Detect which cell encompasses the target text, then output its [x, y] center coordinate. 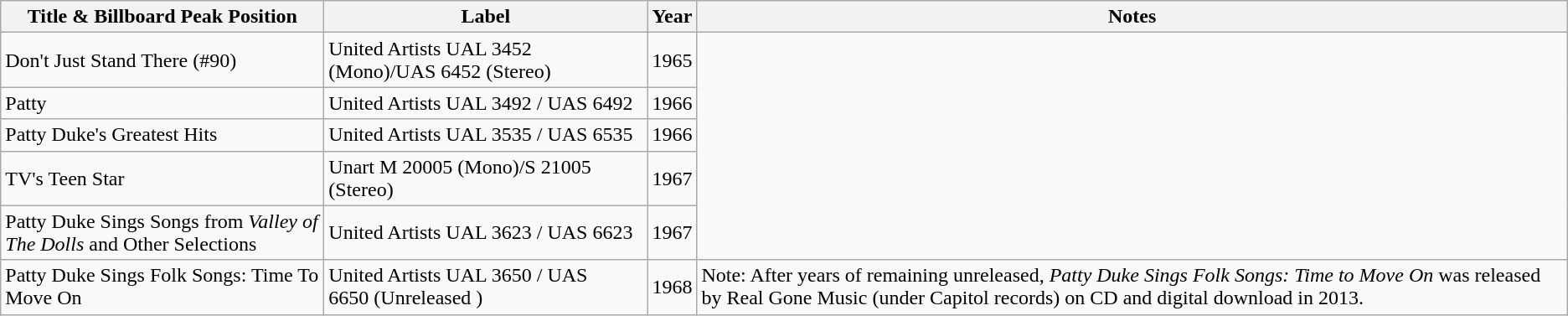
United Artists UAL 3650 / UAS 6650 (Unreleased ) [486, 287]
Label [486, 17]
1965 [672, 60]
Patty Duke Sings Songs from Valley of The Dolls and Other Selections [162, 233]
1968 [672, 287]
United Artists UAL 3492 / UAS 6492 [486, 103]
United Artists UAL 3452 (Mono)/UAS 6452 (Stereo) [486, 60]
Unart M 20005 (Mono)/S 21005 (Stereo) [486, 178]
United Artists UAL 3623 / UAS 6623 [486, 233]
Year [672, 17]
Patty Duke's Greatest Hits [162, 135]
Don't Just Stand There (#90) [162, 60]
Patty [162, 103]
Patty Duke Sings Folk Songs: Time To Move On [162, 287]
Notes [1132, 17]
Title & Billboard Peak Position [162, 17]
TV's Teen Star [162, 178]
United Artists UAL 3535 / UAS 6535 [486, 135]
